For the text-containing cell, return its midpoint in (X, Y) coordinate format. 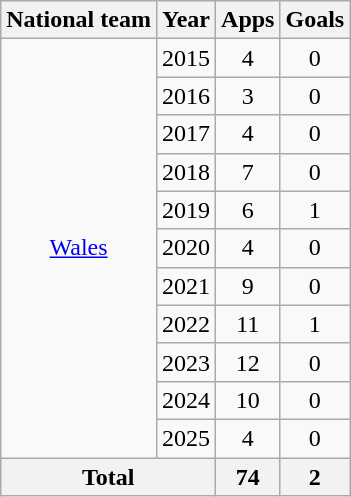
2022 (186, 324)
11 (248, 324)
Wales (79, 248)
National team (79, 20)
12 (248, 362)
2018 (186, 172)
10 (248, 400)
Year (186, 20)
2021 (186, 286)
2017 (186, 134)
6 (248, 210)
9 (248, 286)
2016 (186, 96)
2 (315, 477)
2020 (186, 248)
2024 (186, 400)
2015 (186, 58)
7 (248, 172)
Total (108, 477)
2023 (186, 362)
2025 (186, 438)
Goals (315, 20)
Apps (248, 20)
74 (248, 477)
2019 (186, 210)
3 (248, 96)
